Locate the cell with the specified text and output its (x, y) center coordinate. 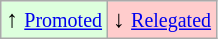
↓ Relegated (162, 20)
↑ Promoted (54, 20)
